Capture the cell that displays the provided text and extract its (x, y) central coordinate. 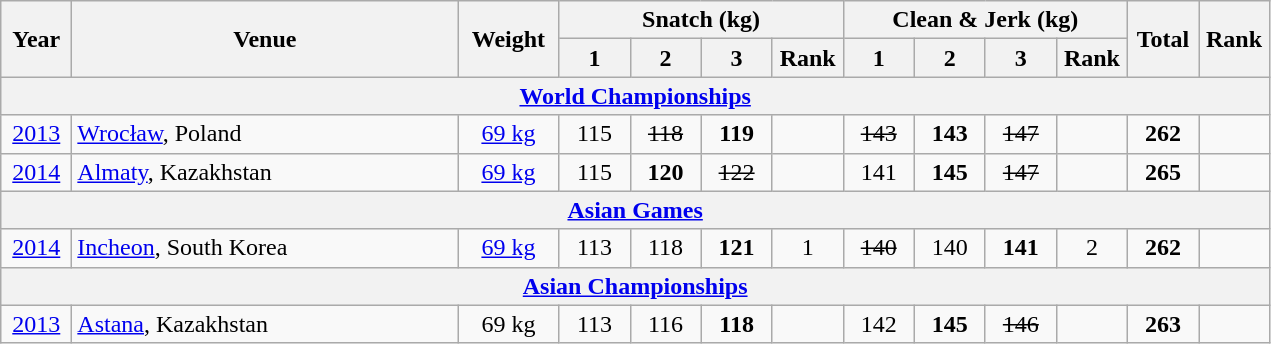
Incheon, South Korea (265, 248)
122 (736, 172)
Asian Championships (636, 286)
Wrocław, Poland (265, 134)
Astana, Kazakhstan (265, 324)
119 (736, 134)
Weight (508, 39)
Total (1162, 39)
Snatch (kg) (701, 20)
263 (1162, 324)
146 (1020, 324)
Venue (265, 39)
265 (1162, 172)
Almaty, Kazakhstan (265, 172)
121 (736, 248)
Year (36, 39)
116 (666, 324)
Asian Games (636, 210)
120 (666, 172)
Clean & Jerk (kg) (985, 20)
142 (878, 324)
World Championships (636, 96)
